Capture the cell that displays the provided text and extract its (X, Y) central coordinate. 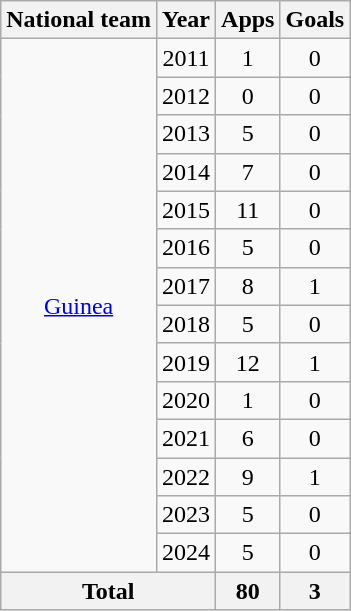
6 (248, 438)
2022 (186, 477)
12 (248, 362)
2018 (186, 324)
2020 (186, 400)
2021 (186, 438)
2017 (186, 286)
2014 (186, 172)
Year (186, 20)
2011 (186, 58)
2016 (186, 248)
Guinea (79, 306)
2019 (186, 362)
National team (79, 20)
2012 (186, 96)
8 (248, 286)
9 (248, 477)
2013 (186, 134)
2023 (186, 515)
80 (248, 591)
2024 (186, 553)
Goals (315, 20)
3 (315, 591)
11 (248, 210)
Total (108, 591)
2015 (186, 210)
7 (248, 172)
Apps (248, 20)
